Provide the [x, y] coordinate of the cell's center where the given text is located.  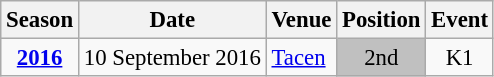
2016 [40, 58]
Position [382, 20]
Event [460, 20]
Date [172, 20]
2nd [382, 58]
Tacen [302, 58]
Venue [302, 20]
Season [40, 20]
K1 [460, 58]
10 September 2016 [172, 58]
